Return [X, Y] of the center of cell containing provided text 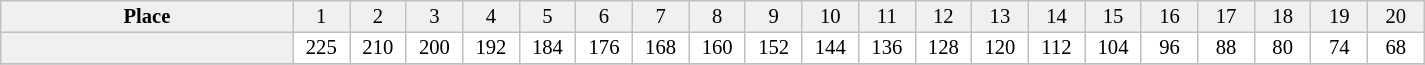
104 [1114, 48]
4 [492, 16]
160 [718, 48]
168 [660, 48]
144 [830, 48]
11 [888, 16]
112 [1056, 48]
18 [1282, 16]
3 [434, 16]
1 [322, 16]
176 [604, 48]
152 [774, 48]
225 [322, 48]
8 [718, 16]
19 [1340, 16]
136 [888, 48]
74 [1340, 48]
10 [830, 16]
128 [944, 48]
16 [1170, 16]
Place [147, 16]
88 [1226, 48]
2 [378, 16]
68 [1396, 48]
120 [1000, 48]
5 [548, 16]
7 [660, 16]
13 [1000, 16]
210 [378, 48]
6 [604, 16]
96 [1170, 48]
14 [1056, 16]
17 [1226, 16]
20 [1396, 16]
192 [492, 48]
15 [1114, 16]
184 [548, 48]
12 [944, 16]
80 [1282, 48]
9 [774, 16]
200 [434, 48]
